From the cell containing the given text, extract its center point as (x, y) coordinate. 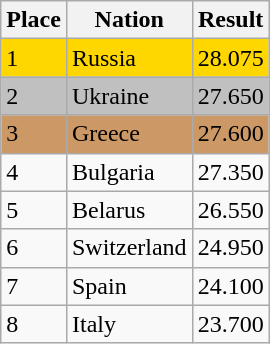
3 (34, 134)
24.100 (230, 286)
6 (34, 248)
Spain (129, 286)
Result (230, 20)
7 (34, 286)
Place (34, 20)
Bulgaria (129, 172)
24.950 (230, 248)
4 (34, 172)
Belarus (129, 210)
23.700 (230, 324)
Ukraine (129, 96)
27.600 (230, 134)
Switzerland (129, 248)
27.350 (230, 172)
26.550 (230, 210)
8 (34, 324)
27.650 (230, 96)
28.075 (230, 58)
Greece (129, 134)
Italy (129, 324)
5 (34, 210)
1 (34, 58)
2 (34, 96)
Russia (129, 58)
Nation (129, 20)
